For the text-containing cell, return its midpoint in (x, y) coordinate format. 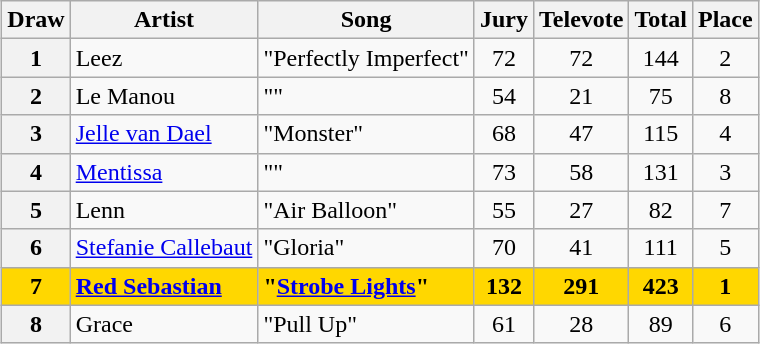
61 (504, 324)
Lenn (164, 210)
Total (661, 20)
Draw (36, 20)
111 (661, 248)
Grace (164, 324)
75 (661, 96)
21 (580, 96)
27 (580, 210)
Red Sebastian (164, 286)
Song (366, 20)
Place (725, 20)
115 (661, 134)
54 (504, 96)
291 (580, 286)
89 (661, 324)
131 (661, 172)
Le Manou (164, 96)
28 (580, 324)
Stefanie Callebaut (164, 248)
Mentissa (164, 172)
144 (661, 58)
"Gloria" (366, 248)
55 (504, 210)
"Pull Up" (366, 324)
Artist (164, 20)
Jelle van Dael (164, 134)
82 (661, 210)
47 (580, 134)
132 (504, 286)
"Perfectly Imperfect" (366, 58)
Televote (580, 20)
41 (580, 248)
"Air Balloon" (366, 210)
68 (504, 134)
58 (580, 172)
"Strobe Lights" (366, 286)
70 (504, 248)
423 (661, 286)
73 (504, 172)
"Monster" (366, 134)
Leez (164, 58)
Jury (504, 20)
